Output the (x, y) coordinate of the center of the cell containing the given text.  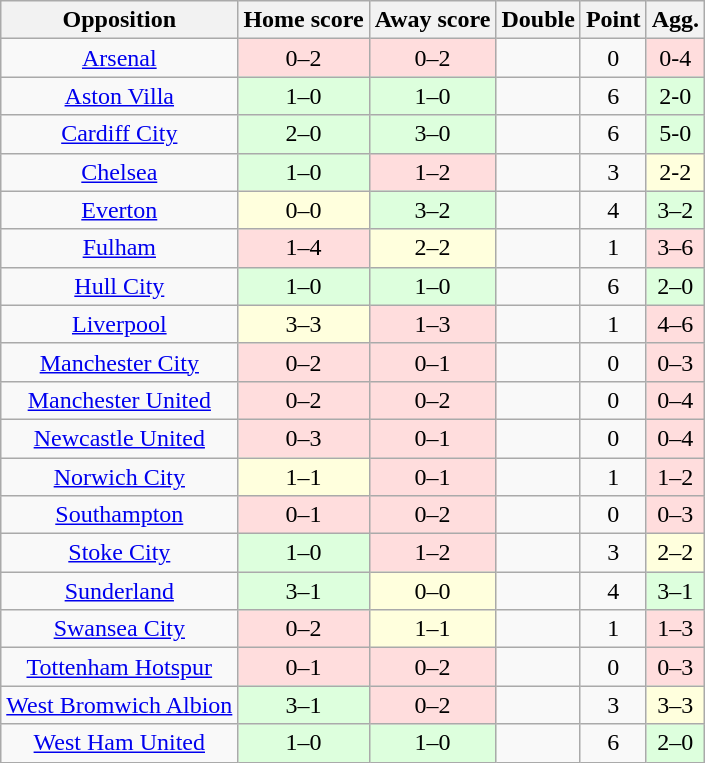
Swansea City (120, 629)
Southampton (120, 515)
Hull City (120, 286)
Tottenham Hotspur (120, 667)
Everton (120, 210)
Norwich City (120, 477)
Manchester City (120, 362)
Agg. (675, 20)
Point (613, 20)
Arsenal (120, 58)
Sunderland (120, 591)
3–6 (675, 248)
1–4 (304, 248)
Fulham (120, 248)
Opposition (120, 20)
Newcastle United (120, 438)
Cardiff City (120, 134)
Away score (432, 20)
West Ham United (120, 743)
Home score (304, 20)
4–6 (675, 324)
0-4 (675, 58)
Liverpool (120, 324)
2-2 (675, 172)
Chelsea (120, 172)
3–0 (432, 134)
5-0 (675, 134)
Aston Villa (120, 96)
West Bromwich Albion (120, 705)
2-0 (675, 96)
Double (538, 20)
Manchester United (120, 400)
Stoke City (120, 553)
